From the cell containing the given text, extract its center point as (X, Y) coordinate. 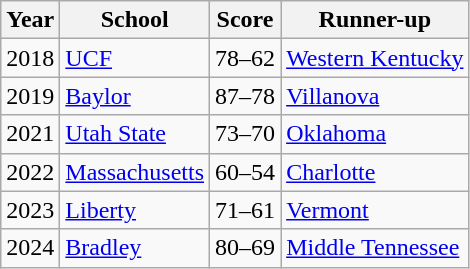
2024 (30, 248)
73–70 (246, 134)
80–69 (246, 248)
Baylor (135, 96)
78–62 (246, 58)
Bradley (135, 248)
Liberty (135, 210)
Year (30, 20)
School (135, 20)
Oklahoma (375, 134)
Massachusetts (135, 172)
2018 (30, 58)
Runner-up (375, 20)
Utah State (135, 134)
Middle Tennessee (375, 248)
71–61 (246, 210)
60–54 (246, 172)
2021 (30, 134)
Villanova (375, 96)
2019 (30, 96)
Score (246, 20)
2022 (30, 172)
87–78 (246, 96)
Western Kentucky (375, 58)
Vermont (375, 210)
2023 (30, 210)
Charlotte (375, 172)
UCF (135, 58)
